Return the (x, y) coordinate for the center point of the cell that contains the specified text.  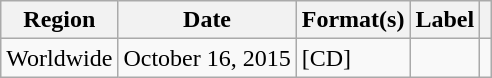
Date (207, 20)
Label (445, 20)
October 16, 2015 (207, 58)
Region (60, 20)
[CD] (353, 58)
Worldwide (60, 58)
Format(s) (353, 20)
